For the text-containing cell, return its midpoint in (x, y) coordinate format. 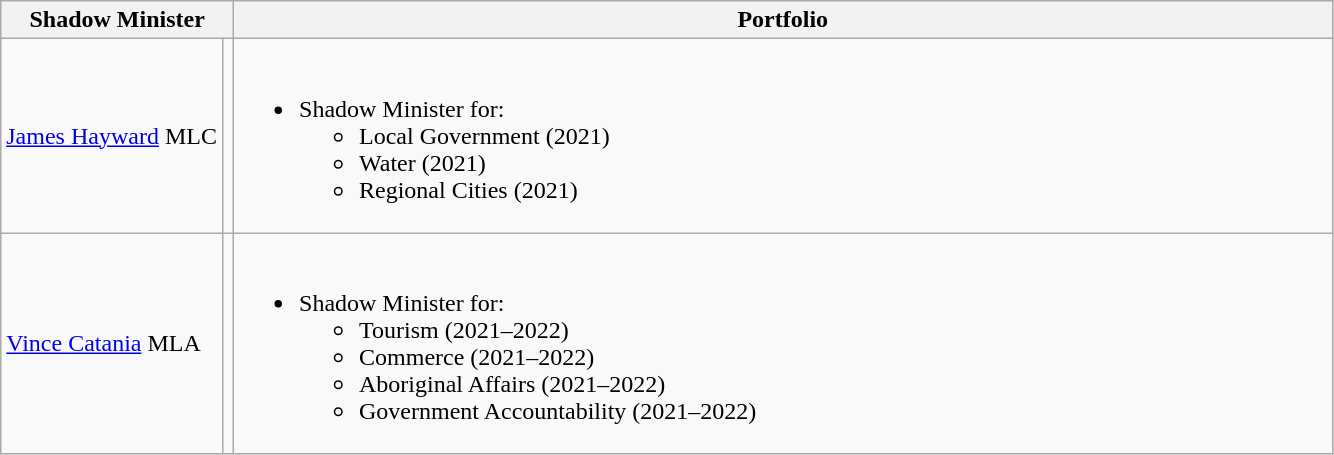
Shadow Minister for:Local Government (2021)Water (2021)Regional Cities (2021) (784, 136)
Vince Catania MLA (112, 344)
Shadow Minister (118, 20)
Shadow Minister for:Tourism (2021–2022)Commerce (2021–2022)Aboriginal Affairs (2021–2022)Government Accountability (2021–2022) (784, 344)
James Hayward MLC (112, 136)
Portfolio (784, 20)
